For the text-containing cell, return its midpoint in [x, y] coordinate format. 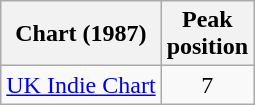
UK Indie Chart [81, 85]
Chart (1987) [81, 34]
Peakposition [207, 34]
7 [207, 85]
